Locate the cell with the specified text and output its [X, Y] center coordinate. 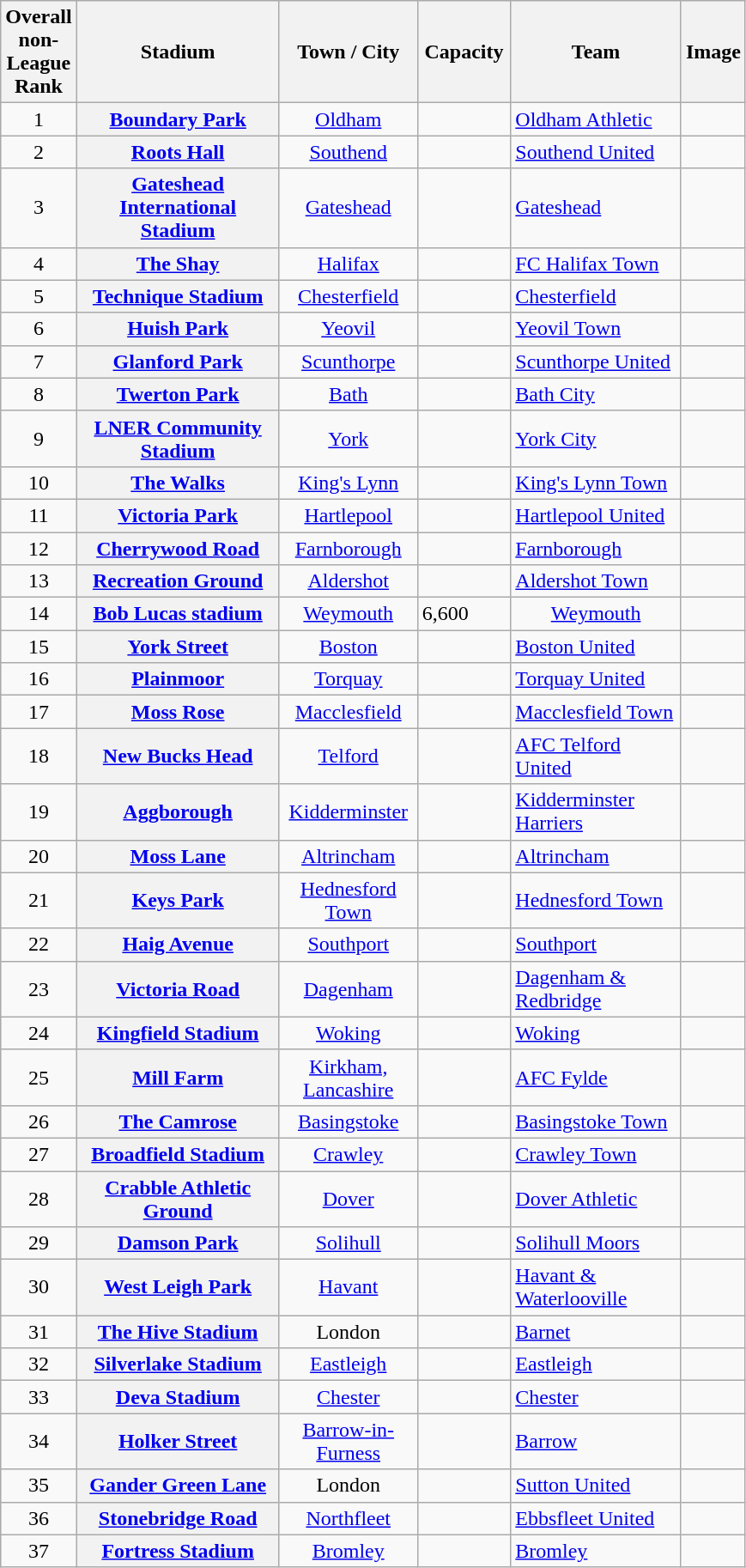
Aldershot [349, 581]
Torquay United [596, 679]
29 [39, 1243]
Halifax [349, 264]
Yeovil Town [596, 329]
Scunthorpe [349, 362]
Solihull Moors [596, 1243]
Basingstoke Town [596, 1121]
16 [39, 679]
Oldham [349, 119]
Barrow-in-Furness [349, 1441]
Boundary Park [178, 119]
Recreation Ground [178, 581]
York City [596, 438]
13 [39, 581]
Oldham Athletic [596, 119]
Crawley Town [596, 1154]
The Shay [178, 264]
Roots Hall [178, 152]
Kidderminster Harriers [596, 812]
1 [39, 119]
31 [39, 1332]
7 [39, 362]
York [349, 438]
27 [39, 1154]
17 [39, 712]
19 [39, 812]
Moss Rose [178, 712]
AFC Fylde [596, 1077]
York Street [178, 647]
10 [39, 483]
Capacity [464, 52]
18 [39, 756]
Havant & Waterlooville [596, 1288]
New Bucks Head [178, 756]
Holker Street [178, 1441]
Dover [349, 1199]
LNER Community Stadium [178, 438]
24 [39, 1033]
Bath City [596, 394]
Dagenham & Redbridge [596, 989]
6 [39, 329]
Torquay [349, 679]
Haig Avenue [178, 945]
Cherrywood Road [178, 549]
Crabble Athletic Ground [178, 1199]
Basingstoke [349, 1121]
Team [596, 52]
King's Lynn [349, 483]
Image [713, 52]
36 [39, 1518]
Twerton Park [178, 394]
23 [39, 989]
5 [39, 296]
33 [39, 1397]
Macclesfield [349, 712]
Hartlepool [349, 515]
AFC Telford United [596, 756]
Silverlake Stadium [178, 1364]
Scunthorpe United [596, 362]
The Walks [178, 483]
35 [39, 1486]
Broadfield Stadium [178, 1154]
34 [39, 1441]
Aggborough [178, 812]
Gander Green Lane [178, 1486]
Dover Athletic [596, 1199]
Barnet [596, 1332]
14 [39, 614]
Plainmoor [178, 679]
Kidderminster [349, 812]
Telford [349, 756]
The Camrose [178, 1121]
Keys Park [178, 900]
Ebbsfleet United [596, 1518]
Southend United [596, 152]
2 [39, 152]
Town / City [349, 52]
Yeovil [349, 329]
25 [39, 1077]
FC Halifax Town [596, 264]
Victoria Park [178, 515]
4 [39, 264]
30 [39, 1288]
37 [39, 1551]
Stadium [178, 52]
Sutton United [596, 1486]
Kingfield Stadium [178, 1033]
6,600 [464, 614]
Damson Park [178, 1243]
8 [39, 394]
Fortress Stadium [178, 1551]
Stonebridge Road [178, 1518]
The Hive Stadium [178, 1332]
Kirkham, Lancashire [349, 1077]
Gateshead International Stadium [178, 208]
Technique Stadium [178, 296]
9 [39, 438]
11 [39, 515]
Victoria Road [178, 989]
Southend [349, 152]
King's Lynn Town [596, 483]
Dagenham [349, 989]
Northfleet [349, 1518]
Huish Park [178, 329]
West Leigh Park [178, 1288]
Barrow [596, 1441]
Boston United [596, 647]
Havant [349, 1288]
Crawley [349, 1154]
Bob Lucas stadium [178, 614]
Boston [349, 647]
26 [39, 1121]
15 [39, 647]
Mill Farm [178, 1077]
Macclesfield Town [596, 712]
Overall non-League Rank [39, 52]
Aldershot Town [596, 581]
20 [39, 856]
Hartlepool United [596, 515]
Glanford Park [178, 362]
Solihull [349, 1243]
28 [39, 1199]
21 [39, 900]
3 [39, 208]
22 [39, 945]
Bath [349, 394]
12 [39, 549]
Moss Lane [178, 856]
Deva Stadium [178, 1397]
32 [39, 1364]
